Search for the cell housing the specified text and yield its [x, y] center coordinate. 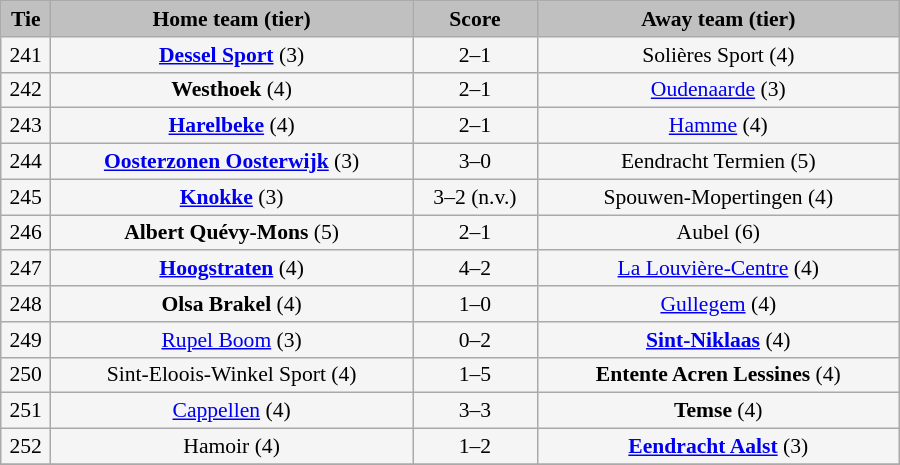
Entente Acren Lessines (4) [718, 375]
Tie [26, 19]
Hamme (4) [718, 126]
Sint-Eloois-Winkel Sport (4) [232, 375]
1–5 [476, 375]
249 [26, 340]
4–2 [476, 269]
1–0 [476, 304]
Harelbeke (4) [232, 126]
Away team (tier) [718, 19]
251 [26, 411]
3–2 (n.v.) [476, 197]
Oudenaarde (3) [718, 90]
Spouwen-Mopertingen (4) [718, 197]
Score [476, 19]
243 [26, 126]
Solières Sport (4) [718, 55]
246 [26, 233]
247 [26, 269]
Dessel Sport (3) [232, 55]
Eendracht Termien (5) [718, 162]
Olsa Brakel (4) [232, 304]
Albert Quévy-Mons (5) [232, 233]
0–2 [476, 340]
242 [26, 90]
Aubel (6) [718, 233]
Cappellen (4) [232, 411]
Home team (tier) [232, 19]
250 [26, 375]
Knokke (3) [232, 197]
245 [26, 197]
1–2 [476, 447]
La Louvière-Centre (4) [718, 269]
244 [26, 162]
Oosterzonen Oosterwijk (3) [232, 162]
Westhoek (4) [232, 90]
252 [26, 447]
3–3 [476, 411]
Temse (4) [718, 411]
Sint-Niklaas (4) [718, 340]
Gullegem (4) [718, 304]
248 [26, 304]
3–0 [476, 162]
Hamoir (4) [232, 447]
Eendracht Aalst (3) [718, 447]
Rupel Boom (3) [232, 340]
241 [26, 55]
Hoogstraten (4) [232, 269]
